Provide the [x, y] coordinate of the cell's center where the given text is located.  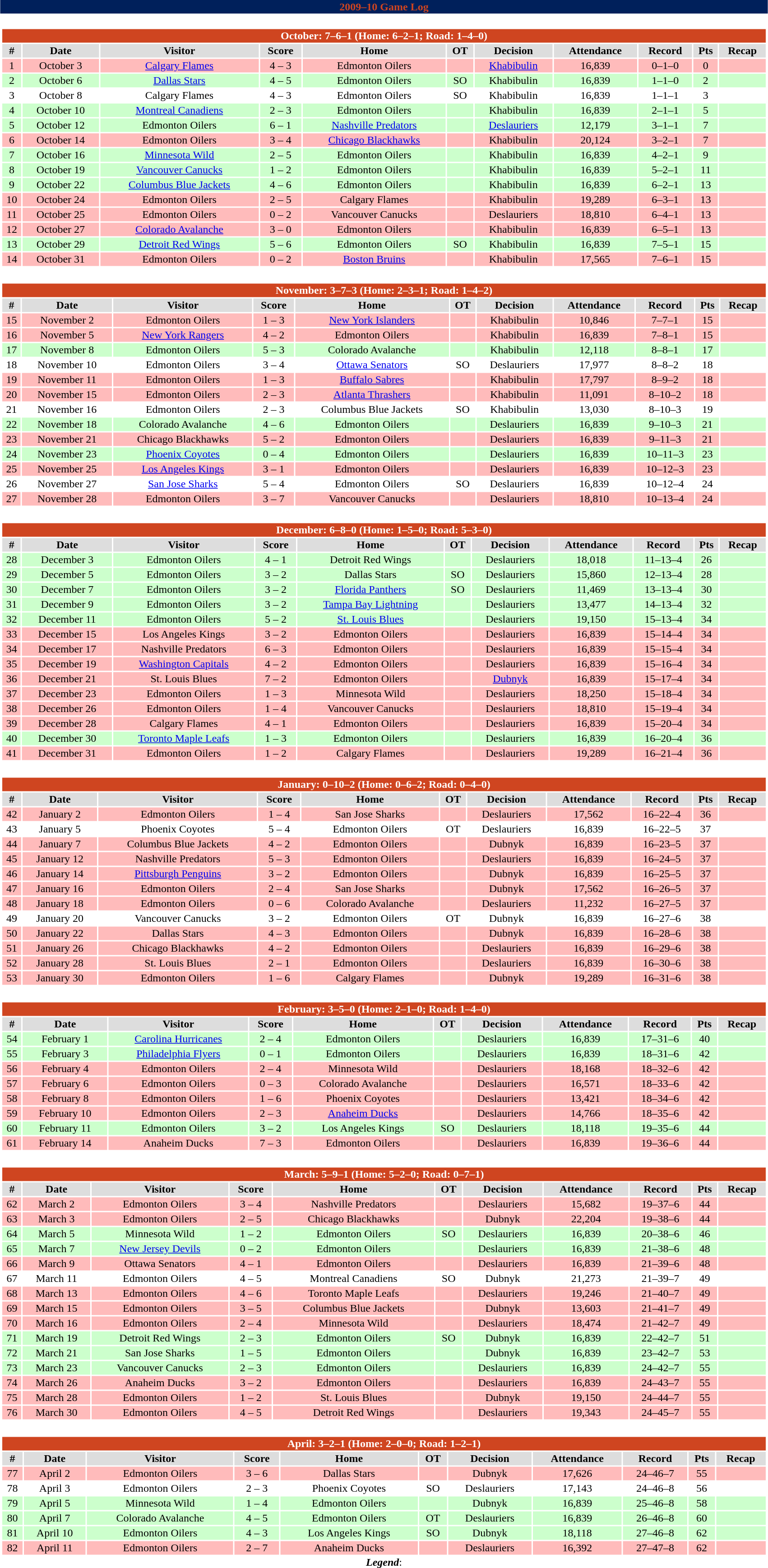
March 28 [56, 1397]
12,118 [594, 350]
4–2–1 [665, 155]
3 – 7 [273, 499]
18–33–6 [660, 1083]
16 [11, 335]
15–18–4 [663, 694]
16–27–6 [662, 918]
February 4 [65, 1069]
8–10–2 [665, 395]
7 – 3 [270, 1143]
21–41–7 [661, 1308]
78 [12, 1489]
October: 7–6–1 (Home: 6–2–1; Road: 1–4–0) [384, 36]
33 [12, 634]
22–42–7 [661, 1338]
February: 3–5–0 (Home: 2–1–0; Road: 1–4–0) [384, 1009]
47 [12, 888]
December 7 [67, 590]
15–19–4 [663, 709]
3 – 6 [257, 1473]
24–44–7 [661, 1397]
66 [12, 1264]
17,626 [578, 1473]
Washington Capitals [184, 664]
March 2 [56, 1204]
54 [12, 1039]
12,179 [596, 125]
16–25–5 [662, 874]
October 8 [60, 95]
2–1–1 [665, 111]
March: 5–9–1 (Home: 5–2–0; Road: 0–7–1) [384, 1175]
16–21–4 [663, 753]
March 9 [56, 1264]
December 11 [67, 620]
5–2–1 [665, 170]
10–12–3 [665, 469]
31 [12, 604]
January 26 [60, 948]
15–15–4 [663, 649]
8–9–2 [665, 379]
43 [12, 829]
April 11 [55, 1548]
October 10 [60, 111]
October 22 [60, 185]
0–1–0 [665, 65]
November 10 [67, 365]
16,392 [578, 1548]
January 14 [60, 874]
6 – 1 [281, 125]
6 [12, 140]
18–32–6 [660, 1069]
January 5 [60, 829]
76 [12, 1413]
71 [12, 1338]
2009–10 Game Log [384, 7]
November 5 [67, 335]
November 21 [67, 439]
18–34–6 [660, 1099]
17,143 [578, 1489]
15–13–4 [663, 620]
74 [12, 1383]
20–38–6 [661, 1234]
0 – 4 [273, 454]
New York Islanders [372, 320]
October 16 [60, 155]
19,343 [586, 1413]
18,168 [585, 1069]
13,477 [591, 604]
7–7–1 [665, 320]
21–38–6 [661, 1249]
7 – 2 [276, 679]
19–37–6 [661, 1204]
16–30–6 [662, 963]
13,603 [586, 1308]
8–8–1 [665, 350]
13–13–4 [663, 590]
3–1–1 [665, 125]
December 5 [67, 574]
January 20 [60, 918]
February 14 [65, 1143]
February 11 [65, 1129]
17–31–6 [660, 1039]
October 14 [60, 140]
0 [706, 65]
January: 0–10–2 (Home: 0–6–2; Road: 0–4–0) [384, 785]
16–31–6 [662, 978]
Tampa Bay Lightning [370, 604]
November 16 [67, 409]
6–5–1 [665, 230]
21–42–7 [661, 1323]
70 [12, 1323]
64 [12, 1234]
11,232 [588, 904]
18,018 [591, 560]
11–13–4 [663, 560]
November 27 [67, 484]
April 3 [55, 1489]
7–6–1 [665, 259]
November 25 [67, 469]
January 2 [60, 814]
19–35–6 [660, 1129]
0 – 6 [279, 904]
December 21 [67, 679]
3 – 5 [251, 1308]
February 1 [65, 1039]
14,766 [585, 1113]
January 16 [60, 888]
January 12 [60, 859]
March 13 [56, 1294]
16–23–5 [662, 844]
65 [12, 1249]
0 – 3 [270, 1083]
15,682 [586, 1204]
16–28–6 [662, 934]
27 [11, 499]
12 [12, 230]
2 – 7 [257, 1548]
14–13–4 [663, 604]
19–36–6 [660, 1143]
27–46–8 [655, 1533]
22,204 [586, 1219]
December 19 [67, 664]
December 15 [67, 634]
24–46–8 [655, 1489]
6–4–1 [665, 214]
December 23 [67, 694]
1–1–0 [665, 81]
67 [12, 1278]
29 [12, 574]
21–40–7 [661, 1294]
February 6 [65, 1083]
26–46–8 [655, 1518]
December 28 [67, 723]
March 19 [56, 1338]
15–17–4 [663, 679]
80 [12, 1518]
10,846 [594, 320]
6–2–1 [665, 185]
6 – 3 [276, 649]
73 [12, 1368]
October 31 [60, 259]
22 [11, 425]
December 26 [67, 709]
79 [12, 1503]
24–42–7 [661, 1368]
19–38–6 [661, 1219]
35 [12, 664]
February 3 [65, 1054]
63 [12, 1219]
11,091 [594, 395]
18,474 [586, 1323]
69 [12, 1308]
December 31 [67, 753]
2 – 1 [279, 963]
7–5–1 [665, 244]
New Jersey Devils [160, 1249]
8–8–2 [665, 365]
16,571 [585, 1083]
77 [12, 1473]
Boston Bruins [375, 259]
7–8–1 [665, 335]
59 [12, 1113]
October 19 [60, 170]
November 8 [67, 350]
10–13–4 [665, 499]
17,977 [594, 365]
16–27–5 [662, 904]
1 – 5 [251, 1353]
23–42–7 [661, 1353]
20,124 [596, 140]
December 3 [67, 560]
January 22 [60, 934]
March 16 [56, 1323]
October 27 [60, 230]
15–14–4 [663, 634]
15,860 [591, 574]
10 [12, 200]
14 [12, 259]
November: 3–7–3 (Home: 2–3–1; Road: 1–4–2) [384, 290]
11,469 [591, 590]
December 9 [67, 604]
October 6 [60, 81]
October 25 [60, 214]
24–43–7 [661, 1383]
24–46–7 [655, 1473]
March 11 [56, 1278]
52 [12, 963]
25–46–8 [655, 1503]
Atlanta Thrashers [372, 395]
45 [12, 859]
December 30 [67, 739]
41 [12, 753]
57 [12, 1083]
October 12 [60, 125]
November 11 [67, 379]
April: 3–2–1 (Home: 2–0–0; Road: 1–2–1) [384, 1443]
1 [12, 65]
November 23 [67, 454]
15–16–4 [663, 664]
November 28 [67, 499]
13,030 [594, 409]
March 7 [56, 1249]
82 [12, 1548]
16–22–4 [662, 814]
April 7 [55, 1518]
81 [12, 1533]
January 7 [60, 844]
9–11–3 [665, 439]
16–26–5 [662, 888]
21–39–7 [661, 1278]
16–22–5 [662, 829]
18–35–6 [660, 1113]
16–24–5 [662, 859]
3 – 0 [281, 230]
21–39–6 [661, 1264]
18–31–6 [660, 1054]
New York Rangers [183, 335]
December: 6–8–0 (Home: 1–5–0; Road: 5–3–0) [384, 530]
April 5 [55, 1503]
November 15 [67, 395]
3 – 1 [273, 469]
9–10–3 [665, 425]
Philadelphia Flyers [178, 1054]
November 18 [67, 425]
20 [11, 395]
January 28 [60, 963]
January 30 [60, 978]
10–11–3 [665, 454]
March 23 [56, 1368]
March 30 [56, 1413]
39 [12, 723]
February 10 [65, 1113]
Pittsburgh Penguins [178, 874]
10–12–4 [665, 484]
March 26 [56, 1383]
19,246 [586, 1294]
Carolina Hurricanes [178, 1039]
March 3 [56, 1219]
0 – 1 [270, 1054]
75 [12, 1397]
April 10 [55, 1533]
October 3 [60, 65]
4 [12, 111]
October 24 [60, 200]
6–3–1 [665, 200]
12–13–4 [663, 574]
March 5 [56, 1234]
17,565 [596, 259]
16–20–4 [663, 739]
April 2 [55, 1473]
25 [11, 469]
December 17 [67, 649]
1–1–1 [665, 95]
61 [12, 1143]
18,250 [591, 694]
November 2 [67, 320]
January 18 [60, 904]
March 21 [56, 1353]
3–2–1 [665, 140]
October 29 [60, 244]
50 [12, 934]
16–29–6 [662, 948]
24–45–7 [661, 1413]
21,273 [586, 1278]
5 – 6 [281, 244]
February 8 [65, 1099]
8 [12, 170]
8–10–3 [665, 409]
March 15 [56, 1308]
17,797 [594, 379]
72 [12, 1353]
Florida Panthers [370, 590]
27–47–8 [655, 1548]
13,421 [585, 1099]
68 [12, 1294]
15–20–4 [663, 723]
Buffalo Sabres [372, 379]
